Determine the [X, Y] coordinate at the center of the cell enclosing the given text.  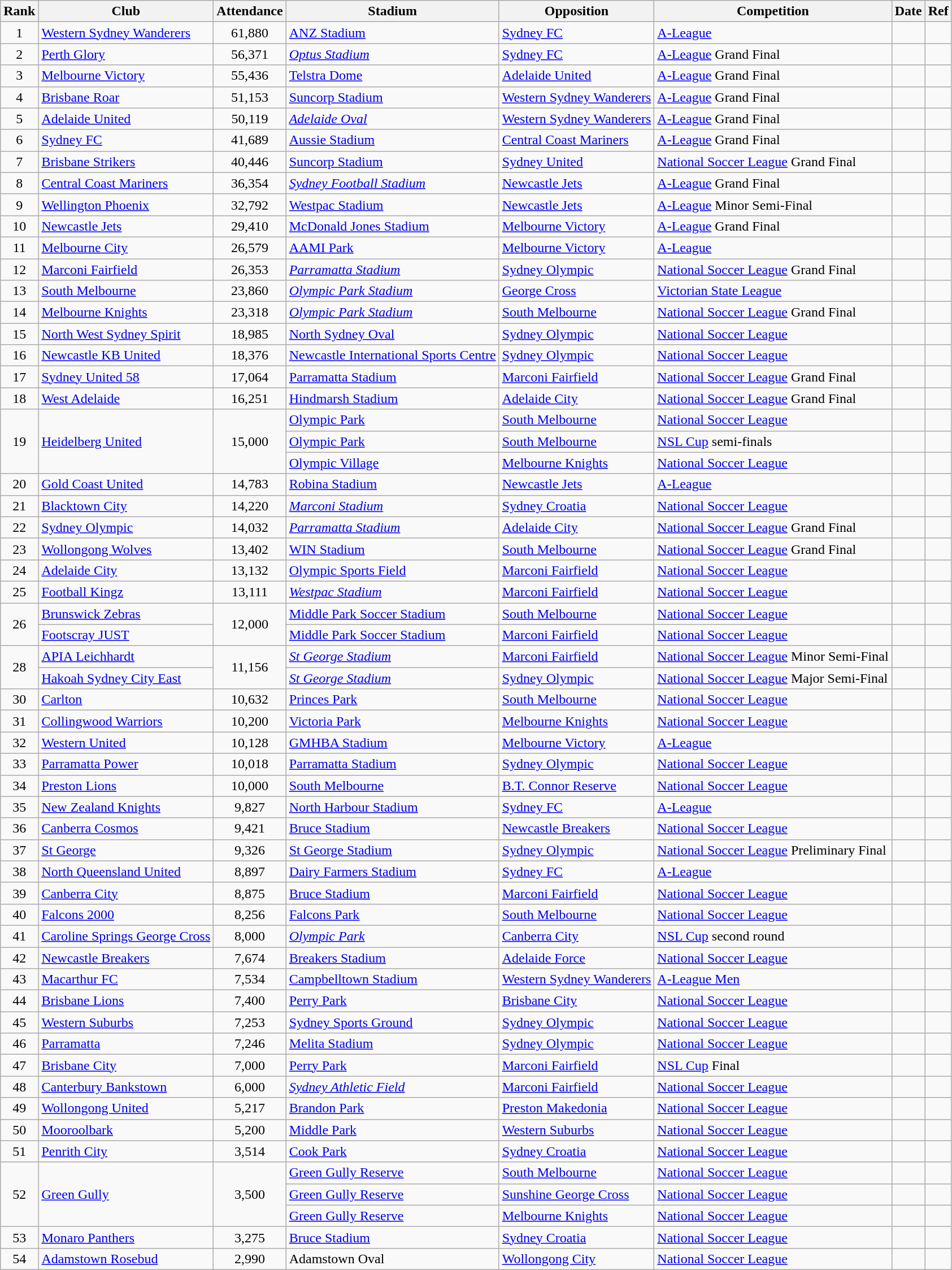
12,000 [250, 624]
Brunswick Zebras [126, 613]
7,246 [250, 1044]
Sydney Football Stadium [392, 183]
28 [19, 667]
Gold Coast United [126, 484]
Western United [126, 743]
18 [19, 398]
50 [19, 1130]
4 [19, 97]
55,436 [250, 76]
14,783 [250, 484]
16,251 [250, 398]
7,674 [250, 958]
Mooroolbark [126, 1130]
20 [19, 484]
NSL Cup second round [773, 936]
Sunshine George Cross [576, 1194]
14,220 [250, 506]
46 [19, 1044]
9,326 [250, 850]
Sydney United [576, 162]
GMHBA Stadium [392, 743]
18,985 [250, 334]
National Soccer League Preliminary Final [773, 850]
19 [19, 441]
51 [19, 1151]
Preston Makedonia [576, 1108]
Sydney United 58 [126, 377]
13,132 [250, 570]
Blacktown City [126, 506]
31 [19, 721]
NSL Cup semi-finals [773, 441]
37 [19, 850]
3 [19, 76]
Brandon Park [392, 1108]
10,128 [250, 743]
Melita Stadium [392, 1044]
48 [19, 1087]
26 [19, 624]
15,000 [250, 441]
9,421 [250, 829]
Adamstown Oval [392, 1259]
North Harbour Stadium [392, 807]
24 [19, 570]
43 [19, 979]
29,410 [250, 226]
23,318 [250, 313]
National Soccer League Major Semi-Final [773, 678]
Hindmarsh Stadium [392, 398]
Falcons Park [392, 914]
13,402 [250, 549]
Newcastle International Sports Centre [392, 356]
Canberra Cosmos [126, 829]
Competition [773, 11]
13 [19, 291]
1 [19, 33]
Wollongong Wolves [126, 549]
17 [19, 377]
38 [19, 872]
13,111 [250, 592]
New Zealand Knights [126, 807]
National Soccer League Minor Semi-Final [773, 657]
Green Gully [126, 1194]
Penrith City [126, 1151]
2,990 [250, 1259]
52 [19, 1194]
Carlton [126, 700]
Canterbury Bankstown [126, 1087]
41,689 [250, 140]
Breakers Stadium [392, 958]
Middle Park [392, 1130]
Date [908, 11]
Rank [19, 11]
Aussie Stadium [392, 140]
St George [126, 850]
George Cross [576, 291]
7,253 [250, 1022]
50,119 [250, 119]
7,400 [250, 1001]
Adelaide Force [576, 958]
23 [19, 549]
34 [19, 786]
8,256 [250, 914]
54 [19, 1259]
APIA Leichhardt [126, 657]
8,897 [250, 872]
8,000 [250, 936]
Princes Park [392, 700]
2 [19, 54]
16 [19, 356]
11 [19, 248]
21 [19, 506]
Hakoah Sydney City East [126, 678]
Cook Park [392, 1151]
3,514 [250, 1151]
North West Sydney Spirit [126, 334]
North Queensland United [126, 872]
Olympic Village [392, 463]
A-League Minor Semi-Final [773, 205]
Wollongong City [576, 1259]
Campbelltown Stadium [392, 979]
6,000 [250, 1087]
Parramatta Power [126, 764]
42 [19, 958]
9 [19, 205]
B.T. Connor Reserve [576, 786]
30 [19, 700]
Adamstown Rosebud [126, 1259]
WIN Stadium [392, 549]
Optus Stadium [392, 54]
10,000 [250, 786]
25 [19, 592]
39 [19, 893]
North Sydney Oval [392, 334]
Brisbane Lions [126, 1001]
41 [19, 936]
23,860 [250, 291]
West Adelaide [126, 398]
36,354 [250, 183]
Brisbane Roar [126, 97]
Brisbane Strikers [126, 162]
5,217 [250, 1108]
45 [19, 1022]
17,064 [250, 377]
Parramatta [126, 1044]
Preston Lions [126, 786]
32,792 [250, 205]
ANZ Stadium [392, 33]
32 [19, 743]
Victoria Park [392, 721]
12 [19, 270]
9,827 [250, 807]
35 [19, 807]
Telstra Dome [392, 76]
Caroline Springs George Cross [126, 936]
36 [19, 829]
40 [19, 914]
Perth Glory [126, 54]
Club [126, 11]
Marconi Stadium [392, 506]
7,000 [250, 1065]
A-League Men [773, 979]
15 [19, 334]
3,275 [250, 1237]
Wollongong United [126, 1108]
Monaro Panthers [126, 1237]
Falcons 2000 [126, 914]
10 [19, 226]
11,156 [250, 667]
3,500 [250, 1194]
5 [19, 119]
5,200 [250, 1130]
Macarthur FC [126, 979]
NSL Cup Final [773, 1065]
McDonald Jones Stadium [392, 226]
47 [19, 1065]
14,032 [250, 527]
18,376 [250, 356]
Adelaide Oval [392, 119]
Football Kingz [126, 592]
Ref [938, 11]
7 [19, 162]
56,371 [250, 54]
8,875 [250, 893]
61,880 [250, 33]
AAMI Park [392, 248]
40,446 [250, 162]
Heidelberg United [126, 441]
Sydney Sports Ground [392, 1022]
53 [19, 1237]
Olympic Sports Field [392, 570]
10,200 [250, 721]
Stadium [392, 11]
Attendance [250, 11]
6 [19, 140]
Dairy Farmers Stadium [392, 872]
8 [19, 183]
7,534 [250, 979]
49 [19, 1108]
Footscray JUST [126, 635]
Sydney Athletic Field [392, 1087]
10,632 [250, 700]
Wellington Phoenix [126, 205]
44 [19, 1001]
10,018 [250, 764]
26,579 [250, 248]
Collingwood Warriors [126, 721]
Victorian State League [773, 291]
Newcastle KB United [126, 356]
14 [19, 313]
33 [19, 764]
22 [19, 527]
26,353 [250, 270]
Opposition [576, 11]
51,153 [250, 97]
Robina Stadium [392, 484]
Melbourne City [126, 248]
